Search for the cell housing the specified text and yield its (X, Y) center coordinate. 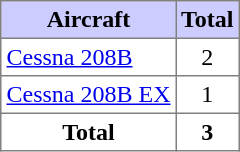
Cessna 208B EX (88, 95)
3 (208, 132)
Cessna 208B (88, 57)
2 (208, 57)
Aircraft (88, 20)
1 (208, 95)
